Find where the given text appears and provide that cell's center as [X, Y] coordinate. 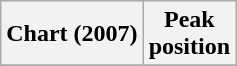
Peak position [189, 34]
Chart (2007) [72, 34]
